Output the [x, y] coordinate of the center of the cell containing the given text.  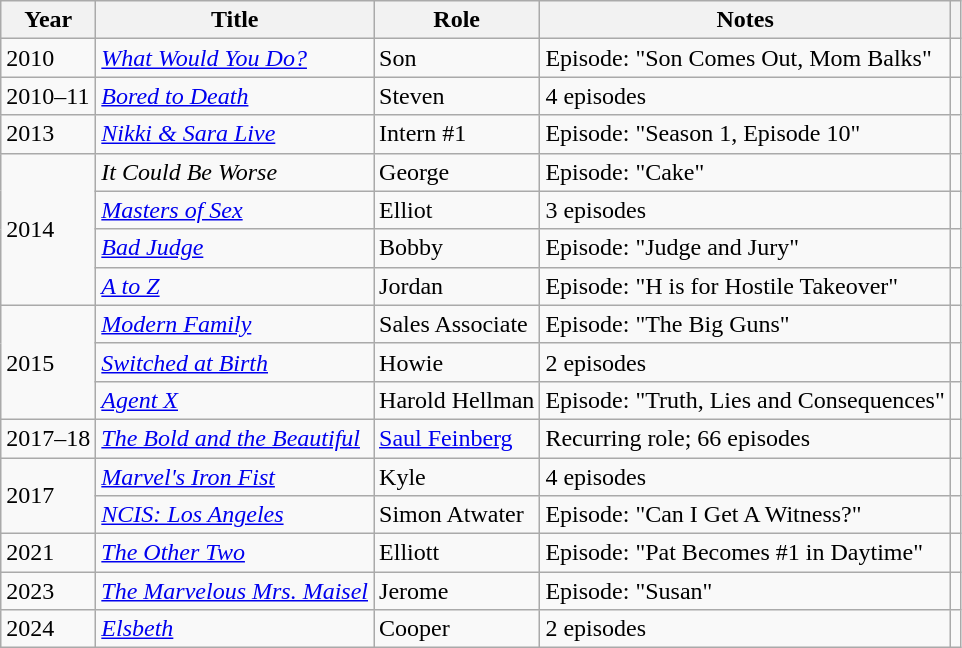
Nikki & Sara Live [235, 134]
Son [457, 58]
Harold Hellman [457, 400]
Title [235, 20]
Kyle [457, 477]
Episode: "Season 1, Episode 10" [745, 134]
Sales Associate [457, 324]
2023 [48, 591]
The Marvelous Mrs. Maisel [235, 591]
The Other Two [235, 553]
2017 [48, 496]
Modern Family [235, 324]
Switched at Birth [235, 362]
Simon Atwater [457, 515]
What Would You Do? [235, 58]
Cooper [457, 629]
Episode: "Can I Get A Witness?" [745, 515]
George [457, 172]
Year [48, 20]
2010–11 [48, 96]
NCIS: Los Angeles [235, 515]
2024 [48, 629]
3 episodes [745, 210]
Episode: "The Big Guns" [745, 324]
Saul Feinberg [457, 438]
Jordan [457, 286]
Bobby [457, 248]
Bad Judge [235, 248]
Steven [457, 96]
Elliott [457, 553]
Episode: "Susan" [745, 591]
The Bold and the Beautiful [235, 438]
Marvel's Iron Fist [235, 477]
A to Z [235, 286]
Elsbeth [235, 629]
2013 [48, 134]
Elliot [457, 210]
Agent X [235, 400]
Masters of Sex [235, 210]
Episode: "H is for Hostile Takeover" [745, 286]
Recurring role; 66 episodes [745, 438]
Bored to Death [235, 96]
Howie [457, 362]
Episode: "Judge and Jury" [745, 248]
2021 [48, 553]
2017–18 [48, 438]
Jerome [457, 591]
Episode: "Son Comes Out, Mom Balks" [745, 58]
2014 [48, 229]
Role [457, 20]
Intern #1 [457, 134]
Episode: "Truth, Lies and Consequences" [745, 400]
2015 [48, 362]
Episode: "Cake" [745, 172]
Episode: "Pat Becomes #1 in Daytime" [745, 553]
It Could Be Worse [235, 172]
2010 [48, 58]
Notes [745, 20]
